Find where the given text appears and provide that cell's center as [X, Y] coordinate. 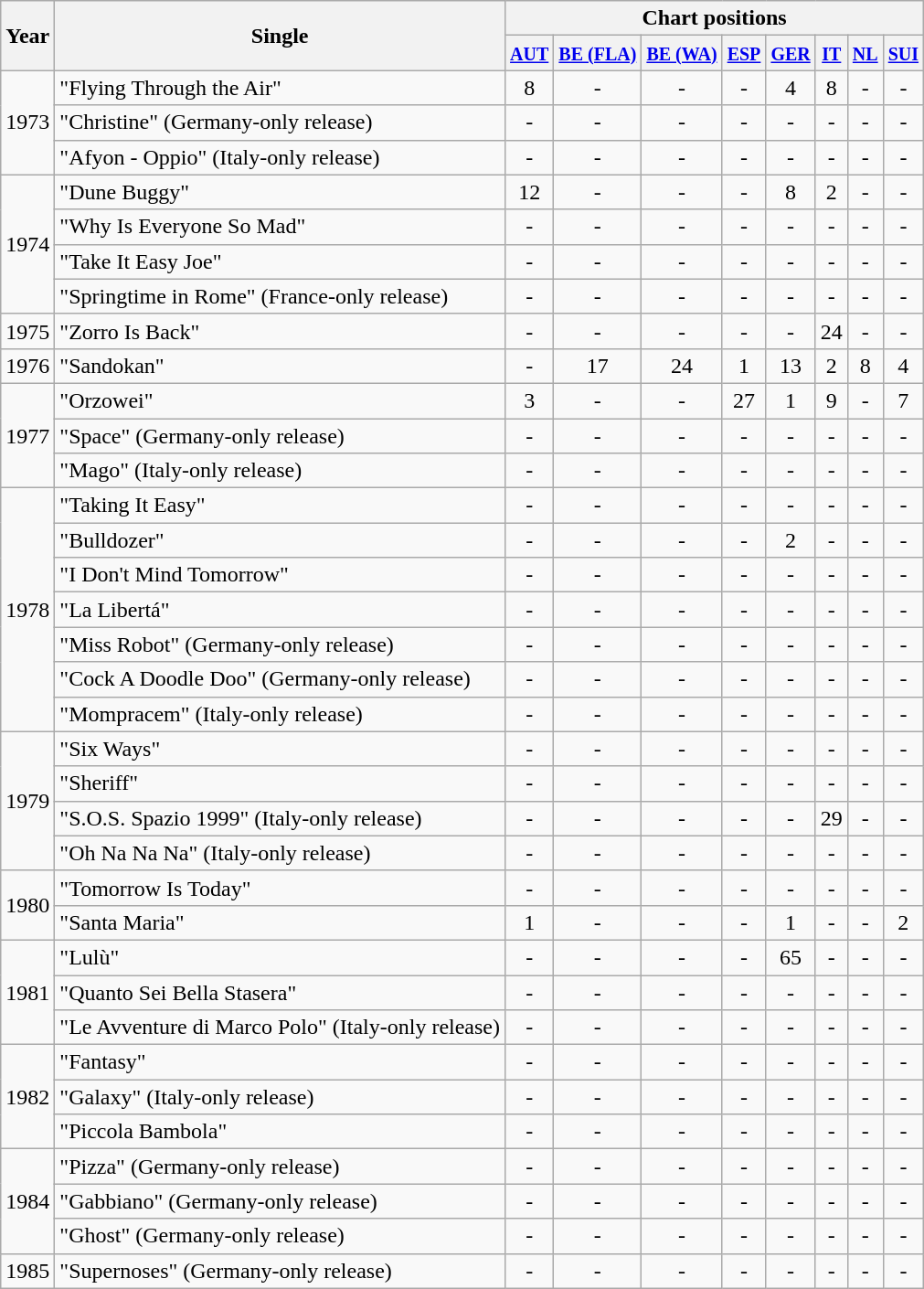
12 [530, 192]
"Why Is Everyone So Mad" [280, 227]
7 [903, 400]
"I Don't Mind Tomorrow" [280, 575]
"Afyon - Oppio" (Italy-only release) [280, 157]
"Space" (Germany-only release) [280, 436]
"Ghost" (Germany-only release) [280, 1236]
"Orzowei" [280, 400]
BE (WA) [682, 53]
1982 [27, 1097]
"Quanto Sei Bella Stasera" [280, 992]
"Dune Buggy" [280, 192]
IT [832, 53]
NL [865, 53]
"Flying Through the Air" [280, 88]
1975 [27, 331]
Chart positions [715, 18]
"Zorro Is Back" [280, 331]
"Supernoses" (Germany-only release) [280, 1271]
"Galaxy" (Italy-only release) [280, 1097]
Single [280, 36]
"Mago" (Italy-only release) [280, 471]
1978 [27, 610]
"Bulldozer" [280, 540]
1976 [27, 366]
1981 [27, 992]
1980 [27, 905]
BE (FLA) [598, 53]
9 [832, 400]
"Lulù" [280, 957]
"Sandokan" [280, 366]
"Take It Easy Joe" [280, 261]
"Sheriff" [280, 783]
"Miss Robot" (Germany-only release) [280, 644]
Year [27, 36]
SUI [903, 53]
"Six Ways" [280, 749]
1985 [27, 1271]
ESP [744, 53]
"Piccola Bambola" [280, 1132]
"Springtime in Rome" (France-only release) [280, 296]
"La Libertá" [280, 610]
3 [530, 400]
"Tomorrow Is Today" [280, 888]
1984 [27, 1201]
65 [791, 957]
13 [791, 366]
"S.O.S. Spazio 1999" (Italy-only release) [280, 818]
1973 [27, 123]
"Taking It Easy" [280, 506]
"Le Avventure di Marco Polo" (Italy-only release) [280, 1028]
"Cock A Doodle Doo" (Germany-only release) [280, 679]
17 [598, 366]
"Mompracem" (Italy-only release) [280, 714]
29 [832, 818]
AUT [530, 53]
"Christine" (Germany-only release) [280, 123]
1979 [27, 801]
1977 [27, 435]
1974 [27, 244]
"Gabbiano" (Germany-only release) [280, 1201]
"Fantasy" [280, 1062]
GER [791, 53]
"Santa Maria" [280, 922]
"Oh Na Na Na" (Italy-only release) [280, 853]
"Pizza" (Germany-only release) [280, 1166]
27 [744, 400]
